From the cell containing the given text, extract its center point as [X, Y] coordinate. 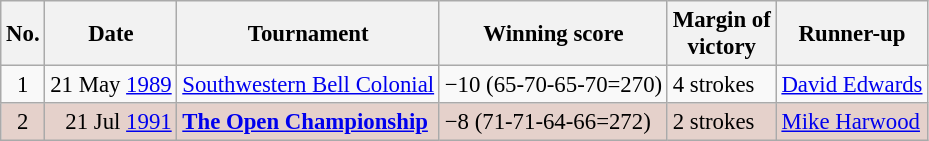
Runner-up [852, 34]
No. [23, 34]
Date [111, 34]
Southwestern Bell Colonial [308, 85]
2 [23, 122]
21 Jul 1991 [111, 122]
−10 (65-70-65-70=270) [553, 85]
4 strokes [722, 85]
1 [23, 85]
21 May 1989 [111, 85]
Winning score [553, 34]
Mike Harwood [852, 122]
Tournament [308, 34]
The Open Championship [308, 122]
−8 (71-71-64-66=272) [553, 122]
David Edwards [852, 85]
Margin ofvictory [722, 34]
2 strokes [722, 122]
